Find where the given text appears and provide that cell's center as [X, Y] coordinate. 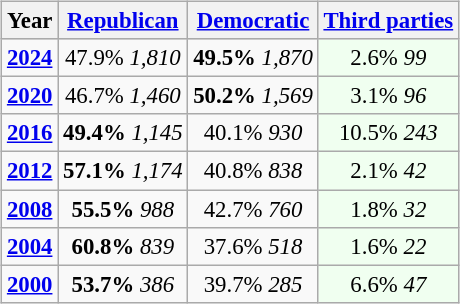
60.8% 839 [123, 246]
1.8% 32 [388, 209]
39.7% 285 [253, 284]
10.5% 243 [388, 133]
53.7% 386 [123, 284]
40.1% 930 [253, 133]
2020 [30, 96]
Third parties [388, 21]
42.7% 760 [253, 209]
49.4% 1,145 [123, 133]
2012 [30, 171]
3.1% 96 [388, 96]
40.8% 838 [253, 171]
46.7% 1,460 [123, 96]
Year [30, 21]
49.5% 1,870 [253, 58]
6.6% 47 [388, 284]
57.1% 1,174 [123, 171]
2024 [30, 58]
2016 [30, 133]
2008 [30, 209]
47.9% 1,810 [123, 58]
55.5% 988 [123, 209]
1.6% 22 [388, 246]
37.6% 518 [253, 246]
2.6% 99 [388, 58]
Republican [123, 21]
2004 [30, 246]
Democratic [253, 21]
2.1% 42 [388, 171]
50.2% 1,569 [253, 96]
2000 [30, 284]
